Detect which cell encompasses the target text, then output its (X, Y) center coordinate. 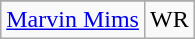
WR (169, 20)
Marvin Mims (73, 20)
